Find where the given text appears and provide that cell's center as [X, Y] coordinate. 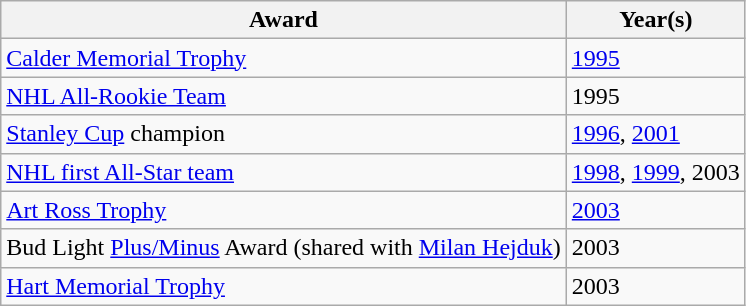
NHL All-Rookie Team [284, 96]
Calder Memorial Trophy [284, 58]
NHL first All-Star team [284, 172]
Award [284, 20]
Bud Light Plus/Minus Award (shared with Milan Hejduk) [284, 248]
1996, 2001 [656, 134]
1998, 1999, 2003 [656, 172]
Hart Memorial Trophy [284, 286]
Stanley Cup champion [284, 134]
Art Ross Trophy [284, 210]
Year(s) [656, 20]
